Determine the [x, y] coordinate at the center of the cell enclosing the given text.  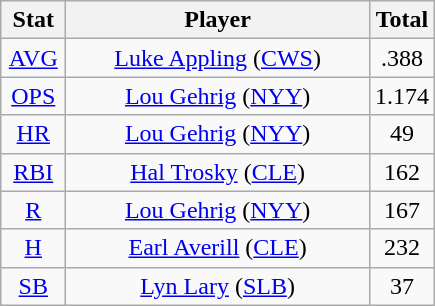
Total [402, 20]
AVG [34, 58]
232 [402, 248]
Hal Trosky (CLE) [218, 172]
H [34, 248]
37 [402, 286]
Stat [34, 20]
49 [402, 134]
SB [34, 286]
1.174 [402, 96]
.388 [402, 58]
Lyn Lary (SLB) [218, 286]
162 [402, 172]
Earl Averill (CLE) [218, 248]
Luke Appling (CWS) [218, 58]
HR [34, 134]
RBI [34, 172]
R [34, 210]
167 [402, 210]
OPS [34, 96]
Player [218, 20]
